Identify which cell holds the provided text, then report its (X, Y) central coordinate. 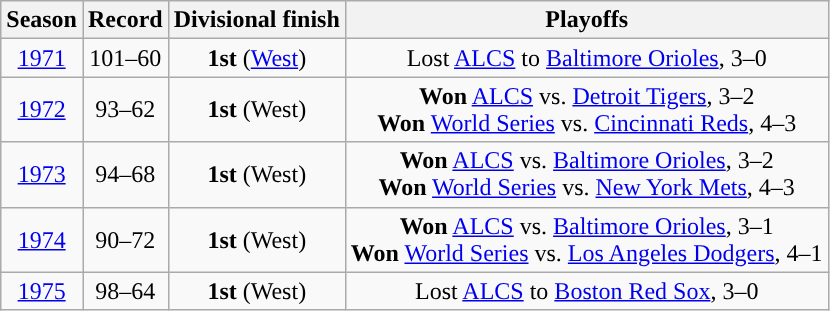
1974 (42, 240)
98–64 (125, 291)
Lost ALCS to Baltimore Orioles, 3–0 (586, 58)
Won ALCS vs. Baltimore Orioles, 3–1Won World Series vs. Los Angeles Dodgers, 4–1 (586, 240)
Season (42, 20)
1975 (42, 291)
101–60 (125, 58)
Won ALCS vs. Detroit Tigers, 3–2Won World Series vs. Cincinnati Reds, 4–3 (586, 110)
1971 (42, 58)
Playoffs (586, 20)
1972 (42, 110)
Lost ALCS to Boston Red Sox, 3–0 (586, 291)
Divisional finish (256, 20)
Record (125, 20)
94–68 (125, 174)
90–72 (125, 240)
1973 (42, 174)
93–62 (125, 110)
Won ALCS vs. Baltimore Orioles, 3–2Won World Series vs. New York Mets, 4–3 (586, 174)
